Return [x, y] of the center of cell containing provided text 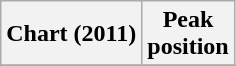
Peakposition [188, 34]
Chart (2011) [72, 34]
